Extract the [x, y] coordinate from the center of the cell holding the provided text.  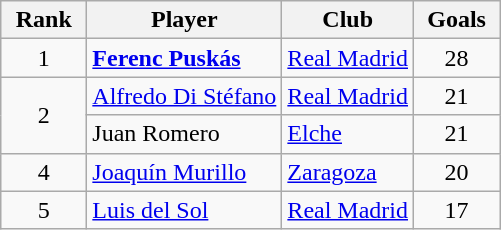
Club [348, 20]
28 [457, 58]
Goals [457, 20]
Player [184, 20]
Ferenc Puskás [184, 58]
Rank [44, 20]
2 [44, 115]
5 [44, 210]
20 [457, 172]
Alfredo Di Stéfano [184, 96]
Elche [348, 134]
17 [457, 210]
Zaragoza [348, 172]
Juan Romero [184, 134]
4 [44, 172]
Joaquín Murillo [184, 172]
Luis del Sol [184, 210]
1 [44, 58]
